Provide the (x, y) coordinate of the cell's center where the given text is located.  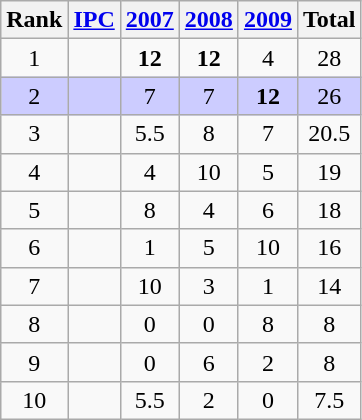
19 (329, 172)
IPC (94, 20)
2009 (268, 20)
Total (329, 20)
2007 (150, 20)
9 (34, 362)
26 (329, 96)
14 (329, 286)
28 (329, 58)
16 (329, 248)
Rank (34, 20)
20.5 (329, 134)
18 (329, 210)
7.5 (329, 400)
2008 (208, 20)
